Extract the (X, Y) coordinate from the center of the cell holding the provided text.  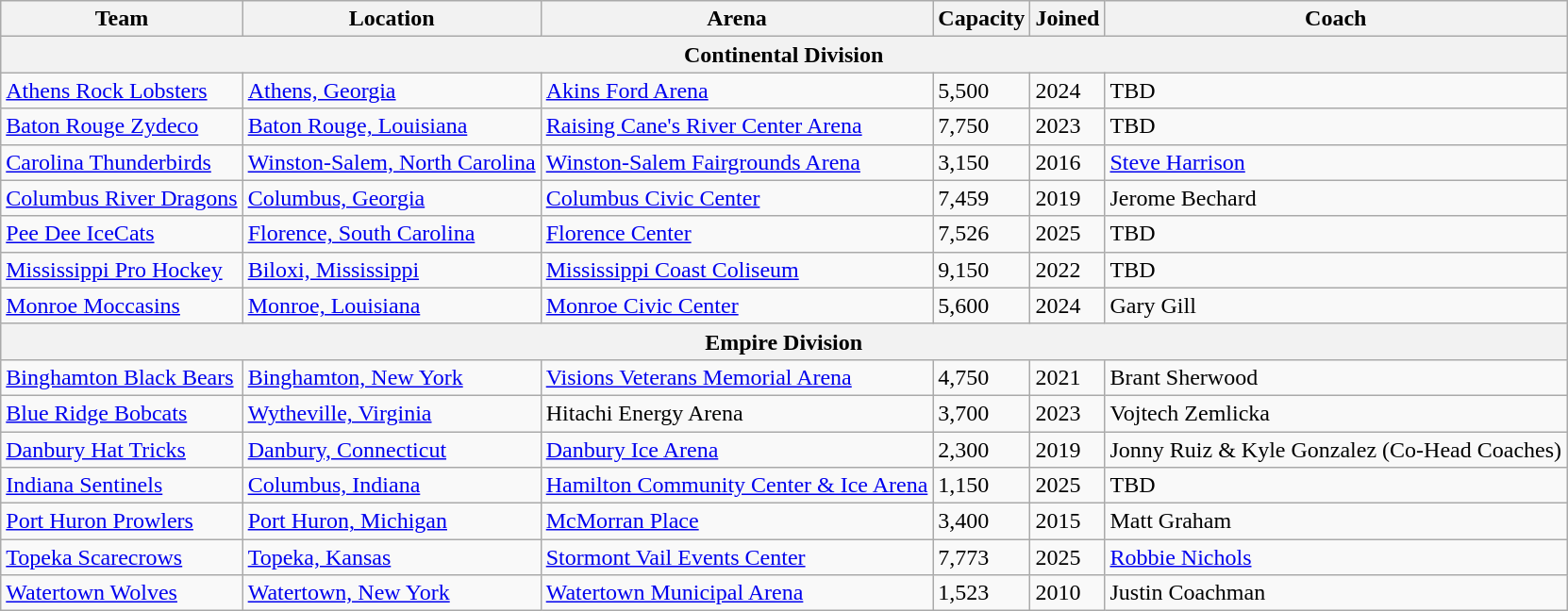
Akins Ford Arena (737, 91)
5,600 (981, 305)
Steve Harrison (1336, 162)
Florence, South Carolina (392, 234)
Athens Rock Lobsters (122, 91)
Continental Division (784, 55)
7,526 (981, 234)
Binghamton, New York (392, 377)
Athens, Georgia (392, 91)
3,700 (981, 413)
Empire Division (784, 341)
Winston-Salem, North Carolina (392, 162)
Monroe Civic Center (737, 305)
Jerome Bechard (1336, 198)
2,300 (981, 450)
Vojtech Zemlicka (1336, 413)
Baton Rouge Zydeco (122, 126)
Biloxi, Mississippi (392, 270)
Justin Coachman (1336, 593)
Blue Ridge Bobcats (122, 413)
Danbury Ice Arena (737, 450)
Gary Gill (1336, 305)
Mississippi Coast Coliseum (737, 270)
Raising Cane's River Center Arena (737, 126)
2021 (1068, 377)
Binghamton Black Bears (122, 377)
Hitachi Energy Arena (737, 413)
Columbus Civic Center (737, 198)
2010 (1068, 593)
Hamilton Community Center & Ice Arena (737, 486)
Danbury, Connecticut (392, 450)
Topeka, Kansas (392, 557)
3,150 (981, 162)
Columbus River Dragons (122, 198)
5,500 (981, 91)
2015 (1068, 521)
7,773 (981, 557)
Wytheville, Virginia (392, 413)
7,750 (981, 126)
1,150 (981, 486)
3,400 (981, 521)
9,150 (981, 270)
Columbus, Indiana (392, 486)
Capacity (981, 19)
McMorran Place (737, 521)
Winston-Salem Fairgrounds Arena (737, 162)
Columbus, Georgia (392, 198)
Jonny Ruiz & Kyle Gonzalez (Co-Head Coaches) (1336, 450)
Topeka Scarecrows (122, 557)
Watertown Municipal Arena (737, 593)
Port Huron Prowlers (122, 521)
Pee Dee IceCats (122, 234)
1,523 (981, 593)
Danbury Hat Tricks (122, 450)
Watertown Wolves (122, 593)
Joined (1068, 19)
Port Huron, Michigan (392, 521)
Monroe Moccasins (122, 305)
Baton Rouge, Louisiana (392, 126)
Visions Veterans Memorial Arena (737, 377)
Brant Sherwood (1336, 377)
Coach (1336, 19)
Robbie Nichols (1336, 557)
2022 (1068, 270)
Arena (737, 19)
4,750 (981, 377)
Carolina Thunderbirds (122, 162)
Stormont Vail Events Center (737, 557)
Indiana Sentinels (122, 486)
Watertown, New York (392, 593)
Monroe, Louisiana (392, 305)
Matt Graham (1336, 521)
7,459 (981, 198)
Team (122, 19)
2016 (1068, 162)
Mississippi Pro Hockey (122, 270)
Location (392, 19)
Florence Center (737, 234)
